Scan for the cell matching the given text and deliver its [X, Y] coordinate at center. 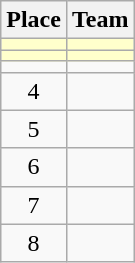
5 [34, 129]
Team [100, 20]
8 [34, 243]
4 [34, 91]
6 [34, 167]
7 [34, 205]
Place [34, 20]
